For the text-containing cell, return its midpoint in [x, y] coordinate format. 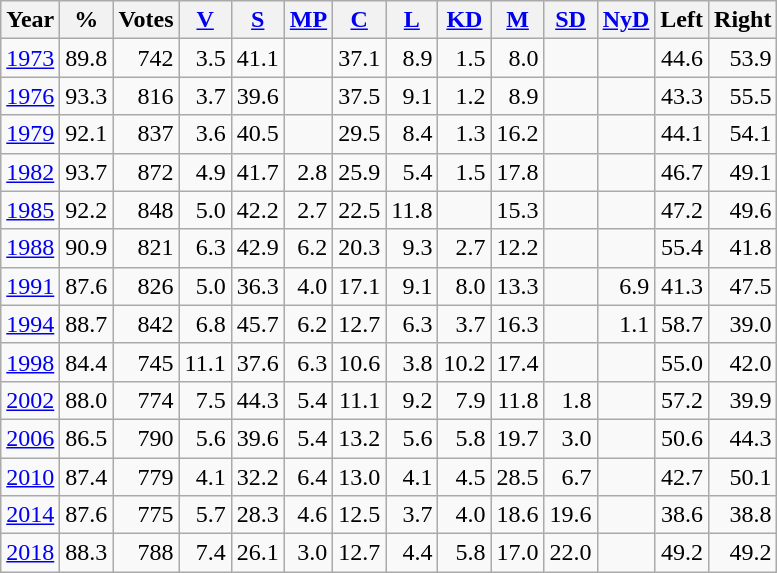
1.1 [626, 324]
774 [146, 400]
3.5 [205, 58]
2014 [30, 515]
2018 [30, 553]
848 [146, 210]
2010 [30, 477]
47.2 [682, 210]
55.4 [682, 248]
50.6 [682, 438]
44.6 [682, 58]
Votes [146, 20]
V [205, 20]
NyD [626, 20]
49.6 [743, 210]
18.6 [518, 515]
3.6 [205, 134]
84.4 [86, 362]
49.1 [743, 172]
40.5 [258, 134]
13.0 [360, 477]
86.5 [86, 438]
25.9 [360, 172]
4.4 [412, 553]
36.3 [258, 286]
4.6 [308, 515]
19.6 [570, 515]
13.2 [360, 438]
93.3 [86, 96]
22.0 [570, 553]
1.3 [464, 134]
54.1 [743, 134]
6.4 [308, 477]
Left [682, 20]
SD [570, 20]
58.7 [682, 324]
37.1 [360, 58]
M [518, 20]
7.5 [205, 400]
90.9 [86, 248]
39.9 [743, 400]
42.7 [682, 477]
55.0 [682, 362]
745 [146, 362]
39.0 [743, 324]
742 [146, 58]
4.5 [464, 477]
L [412, 20]
16.3 [518, 324]
842 [146, 324]
9.3 [412, 248]
1979 [30, 134]
17.0 [518, 553]
57.2 [682, 400]
53.9 [743, 58]
88.3 [86, 553]
41.1 [258, 58]
6.8 [205, 324]
42.2 [258, 210]
92.2 [86, 210]
32.2 [258, 477]
1998 [30, 362]
7.9 [464, 400]
1973 [30, 58]
13.3 [518, 286]
8.4 [412, 134]
46.7 [682, 172]
41.3 [682, 286]
42.0 [743, 362]
22.5 [360, 210]
89.8 [86, 58]
2006 [30, 438]
43.3 [682, 96]
19.7 [518, 438]
6.9 [626, 286]
28.5 [518, 477]
1.8 [570, 400]
41.8 [743, 248]
779 [146, 477]
47.5 [743, 286]
1985 [30, 210]
17.8 [518, 172]
1.2 [464, 96]
16.2 [518, 134]
775 [146, 515]
50.1 [743, 477]
44.1 [682, 134]
15.3 [518, 210]
38.6 [682, 515]
Right [743, 20]
788 [146, 553]
790 [146, 438]
20.3 [360, 248]
837 [146, 134]
42.9 [258, 248]
5.7 [205, 515]
37.6 [258, 362]
87.4 [86, 477]
7.4 [205, 553]
45.7 [258, 324]
KD [464, 20]
821 [146, 248]
% [86, 20]
1976 [30, 96]
1994 [30, 324]
17.1 [360, 286]
2.8 [308, 172]
88.0 [86, 400]
28.3 [258, 515]
9.2 [412, 400]
4.9 [205, 172]
10.2 [464, 362]
37.5 [360, 96]
41.7 [258, 172]
12.2 [518, 248]
2002 [30, 400]
3.8 [412, 362]
93.7 [86, 172]
816 [146, 96]
17.4 [518, 362]
1988 [30, 248]
1991 [30, 286]
1982 [30, 172]
S [258, 20]
38.8 [743, 515]
10.6 [360, 362]
826 [146, 286]
C [360, 20]
26.1 [258, 553]
88.7 [86, 324]
92.1 [86, 134]
6.7 [570, 477]
872 [146, 172]
55.5 [743, 96]
12.5 [360, 515]
MP [308, 20]
Year [30, 20]
29.5 [360, 134]
